For the text-containing cell, return its midpoint in [X, Y] coordinate format. 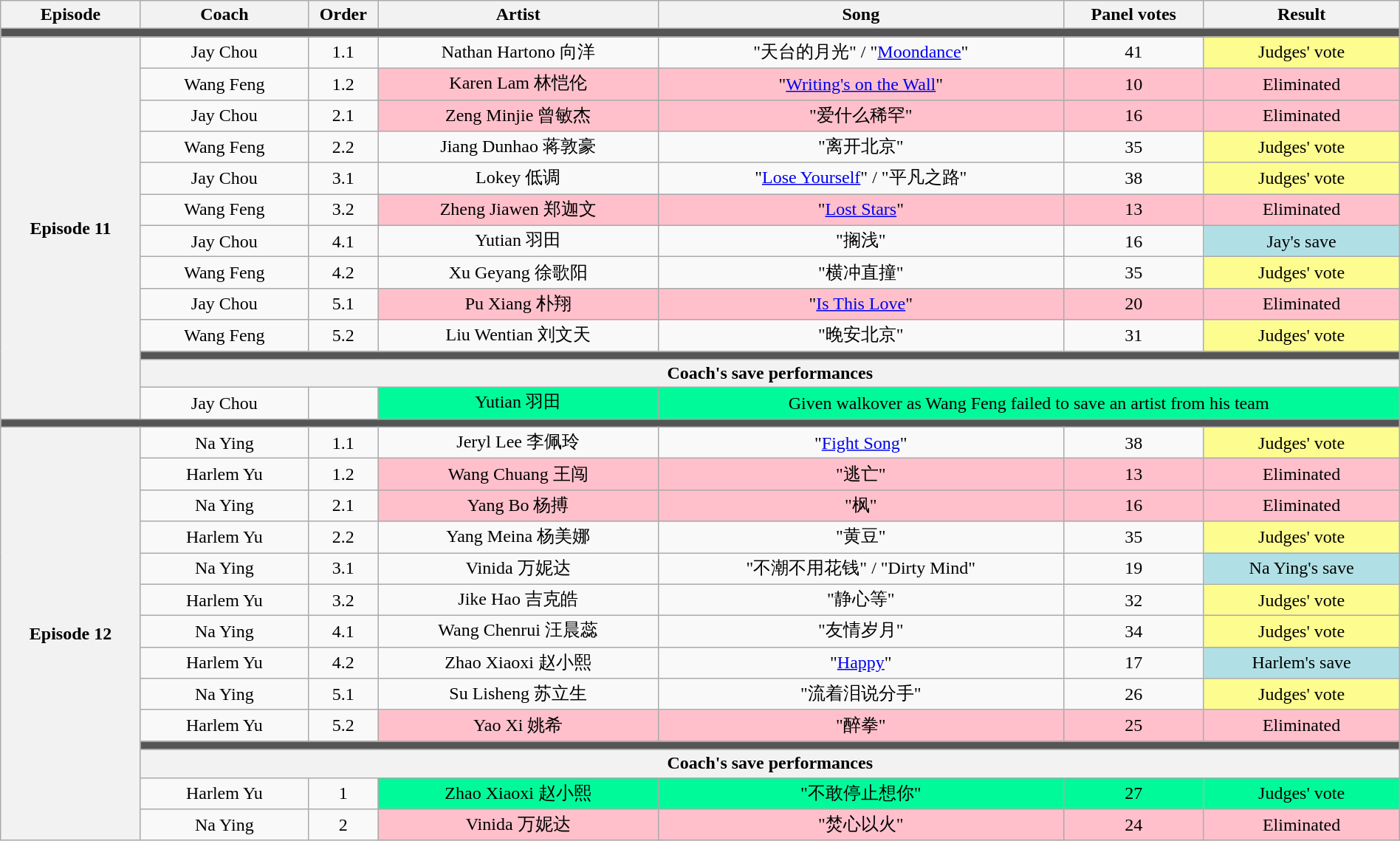
Na Ying's save [1301, 569]
20 [1134, 304]
"枫" [861, 505]
Zeng Minjie 曾敏杰 [518, 115]
Order [344, 15]
"焚心以火" [861, 825]
26 [1134, 694]
19 [1134, 569]
"逃亡" [861, 474]
Wang Chuang 王闯 [518, 474]
34 [1134, 632]
Pu Xiang 朴翔 [518, 304]
32 [1134, 600]
31 [1134, 335]
"横冲直撞" [861, 273]
Lokey 低调 [518, 179]
Wang Chenrui 汪晨蕊 [518, 632]
Episode 12 [71, 634]
Su Lisheng 苏立生 [518, 694]
Karen Lam 林恺伦 [518, 84]
Artist [518, 15]
"流着泪说分手" [861, 694]
Song [861, 15]
Given walkover as Wang Feng failed to save an artist from his team [1029, 403]
41 [1134, 53]
Result [1301, 15]
"Happy" [861, 663]
"黄豆" [861, 538]
Yao Xi 姚希 [518, 725]
24 [1134, 825]
"Is This Love" [861, 304]
Episode 11 [71, 227]
"Writing's on the Wall" [861, 84]
Nathan Hartono 向洋 [518, 53]
17 [1134, 663]
Liu Wentian 刘文天 [518, 335]
"离开北京" [861, 148]
27 [1134, 793]
Yang Meina 杨美娜 [518, 538]
"不敢停止想你" [861, 793]
Jiang Dunhao 蒋敦豪 [518, 148]
Panel votes [1134, 15]
"不潮不用花钱" / "Dirty Mind" [861, 569]
"醉拳" [861, 725]
Jike Hao 吉克皓 [518, 600]
Xu Geyang 徐歌阳 [518, 273]
1 [344, 793]
"爱什么稀罕" [861, 115]
"静心等" [861, 600]
"Lost Stars" [861, 210]
2 [344, 825]
"Fight Song" [861, 443]
"友情岁月" [861, 632]
"晚安北京" [861, 335]
"Lose Yourself" / "平凡之路" [861, 179]
Jeryl Lee 李佩玲 [518, 443]
Episode [71, 15]
Jay's save [1301, 241]
10 [1134, 84]
"搁浅" [861, 241]
Harlem's save [1301, 663]
Zheng Jiawen 郑迦文 [518, 210]
25 [1134, 725]
Yang Bo 杨搏 [518, 505]
"天台的月光" / "Moondance" [861, 53]
Coach [224, 15]
